Pinpoint the cell where the given text exists, returning its [X, Y] midpoint coordinate. 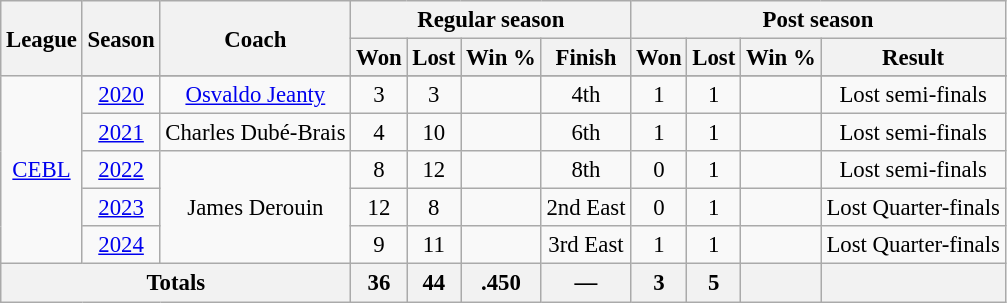
Coach [256, 38]
Totals [176, 283]
3rd East [586, 245]
2nd East [586, 208]
2024 [121, 245]
4th [586, 95]
Regular season [491, 20]
10 [434, 133]
8th [586, 170]
— [586, 283]
9 [379, 245]
Result [913, 58]
2022 [121, 170]
36 [379, 283]
5 [714, 283]
Osvaldo Jeanty [256, 95]
44 [434, 283]
6th [586, 133]
League [42, 38]
.450 [501, 283]
2021 [121, 133]
4 [379, 133]
James Derouin [256, 208]
Finish [586, 58]
Post season [818, 20]
11 [434, 245]
Season [121, 38]
CEBL [42, 170]
2023 [121, 208]
2020 [121, 95]
Charles Dubé-Brais [256, 133]
